Search for the cell housing the specified text and yield its (x, y) center coordinate. 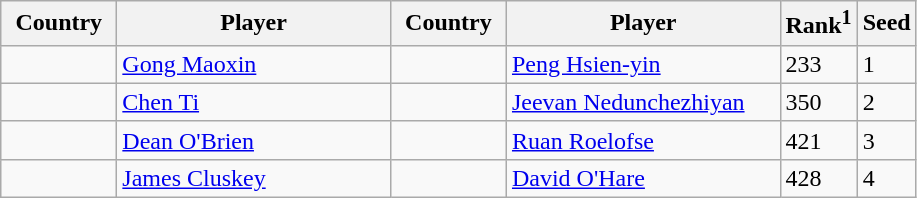
421 (818, 140)
428 (818, 178)
4 (886, 178)
David O'Hare (643, 178)
3 (886, 140)
Seed (886, 24)
2 (886, 102)
Rank1 (818, 24)
James Cluskey (254, 178)
350 (818, 102)
Dean O'Brien (254, 140)
233 (818, 64)
Jeevan Nedunchezhiyan (643, 102)
Ruan Roelofse (643, 140)
Gong Maoxin (254, 64)
Chen Ti (254, 102)
Peng Hsien-yin (643, 64)
1 (886, 64)
